Search for the cell housing the specified text and yield its [X, Y] center coordinate. 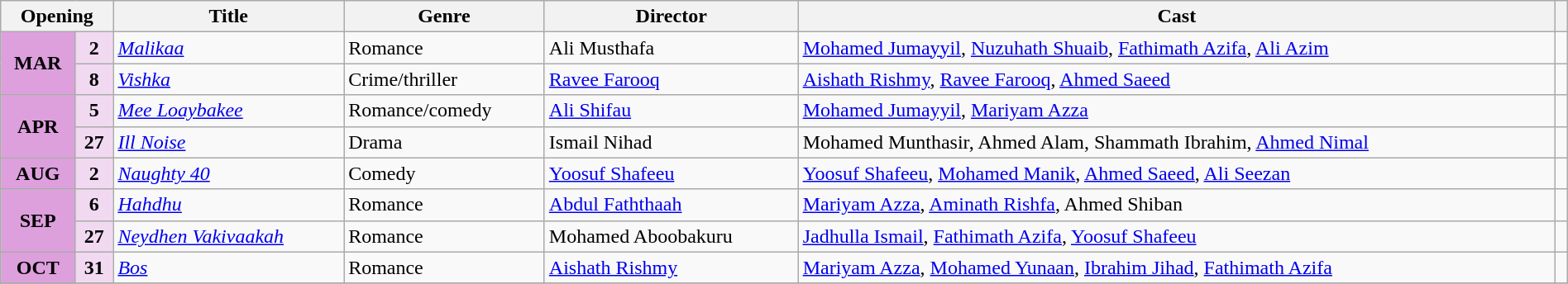
Mohamed Munthasir, Ahmed Alam, Shammath Ibrahim, Ahmed Nimal [1176, 142]
Ismail Nihad [672, 142]
Ali Musthafa [672, 48]
Bos [228, 267]
Neydhen Vakivaakah [228, 236]
8 [94, 79]
31 [94, 267]
Ali Shifau [672, 111]
Hahdhu [228, 205]
Romance/comedy [445, 111]
MAR [38, 64]
Mohamed Jumayyil, Mariyam Azza [1176, 111]
6 [94, 205]
Cast [1176, 17]
Jadhulla Ismail, Fathimath Azifa, Yoosuf Shafeeu [1176, 236]
Mariyam Azza, Mohamed Yunaan, Ibrahim Jihad, Fathimath Azifa [1176, 267]
Malikaa [228, 48]
APR [38, 126]
Mohamed Jumayyil, Nuzuhath Shuaib, Fathimath Azifa, Ali Azim [1176, 48]
SEP [38, 220]
AUG [38, 173]
Yoosuf Shafeeu [672, 173]
Vishka [228, 79]
Aishath Rishmy, Ravee Farooq, Ahmed Saeed [1176, 79]
Genre [445, 17]
Ravee Farooq [672, 79]
Abdul Faththaah [672, 205]
Mariyam Azza, Aminath Rishfa, Ahmed Shiban [1176, 205]
Naughty 40 [228, 173]
Mee Loaybakee [228, 111]
Ill Noise [228, 142]
Yoosuf Shafeeu, Mohamed Manik, Ahmed Saeed, Ali Seezan [1176, 173]
Title [228, 17]
Comedy [445, 173]
5 [94, 111]
Aishath Rishmy [672, 267]
OCT [38, 267]
Opening [57, 17]
Crime/thriller [445, 79]
Drama [445, 142]
Mohamed Aboobakuru [672, 236]
Director [672, 17]
